Capture the cell that displays the provided text and extract its [X, Y] central coordinate. 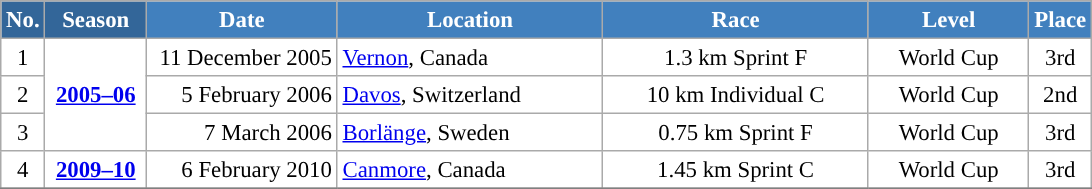
Borlänge, Sweden [470, 133]
10 km Individual C [736, 95]
Race [736, 20]
Season [96, 20]
1 [23, 58]
Davos, Switzerland [470, 95]
3 [23, 133]
Date [242, 20]
Vernon, Canada [470, 58]
6 February 2010 [242, 170]
Level [948, 20]
No. [23, 20]
7 March 2006 [242, 133]
1.3 km Sprint F [736, 58]
5 February 2006 [242, 95]
0.75 km Sprint F [736, 133]
4 [23, 170]
1.45 km Sprint C [736, 170]
2nd [1060, 95]
Place [1060, 20]
2 [23, 95]
2005–06 [96, 96]
Location [470, 20]
2009–10 [96, 170]
Canmore, Canada [470, 170]
11 December 2005 [242, 58]
